Detect which cell encompasses the target text, then output its (X, Y) center coordinate. 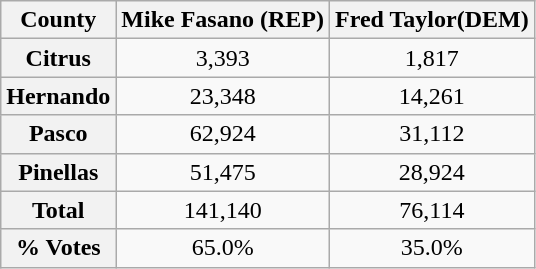
Fred Taylor(DEM) (432, 20)
Hernando (58, 96)
Mike Fasano (REP) (223, 20)
Pasco (58, 134)
1,817 (432, 58)
62,924 (223, 134)
51,475 (223, 172)
141,140 (223, 210)
23,348 (223, 96)
28,924 (432, 172)
County (58, 20)
65.0% (223, 248)
14,261 (432, 96)
Total (58, 210)
3,393 (223, 58)
76,114 (432, 210)
% Votes (58, 248)
Pinellas (58, 172)
31,112 (432, 134)
35.0% (432, 248)
Citrus (58, 58)
